From the cell containing the given text, extract its center point as (x, y) coordinate. 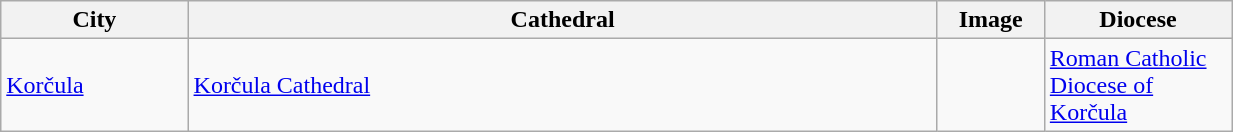
Korčula Cathedral (562, 85)
Roman Catholic Diocese of Korčula (1138, 85)
City (94, 20)
Diocese (1138, 20)
Image (990, 20)
Korčula (94, 85)
Cathedral (562, 20)
